Return [x, y] of the center of cell containing provided text 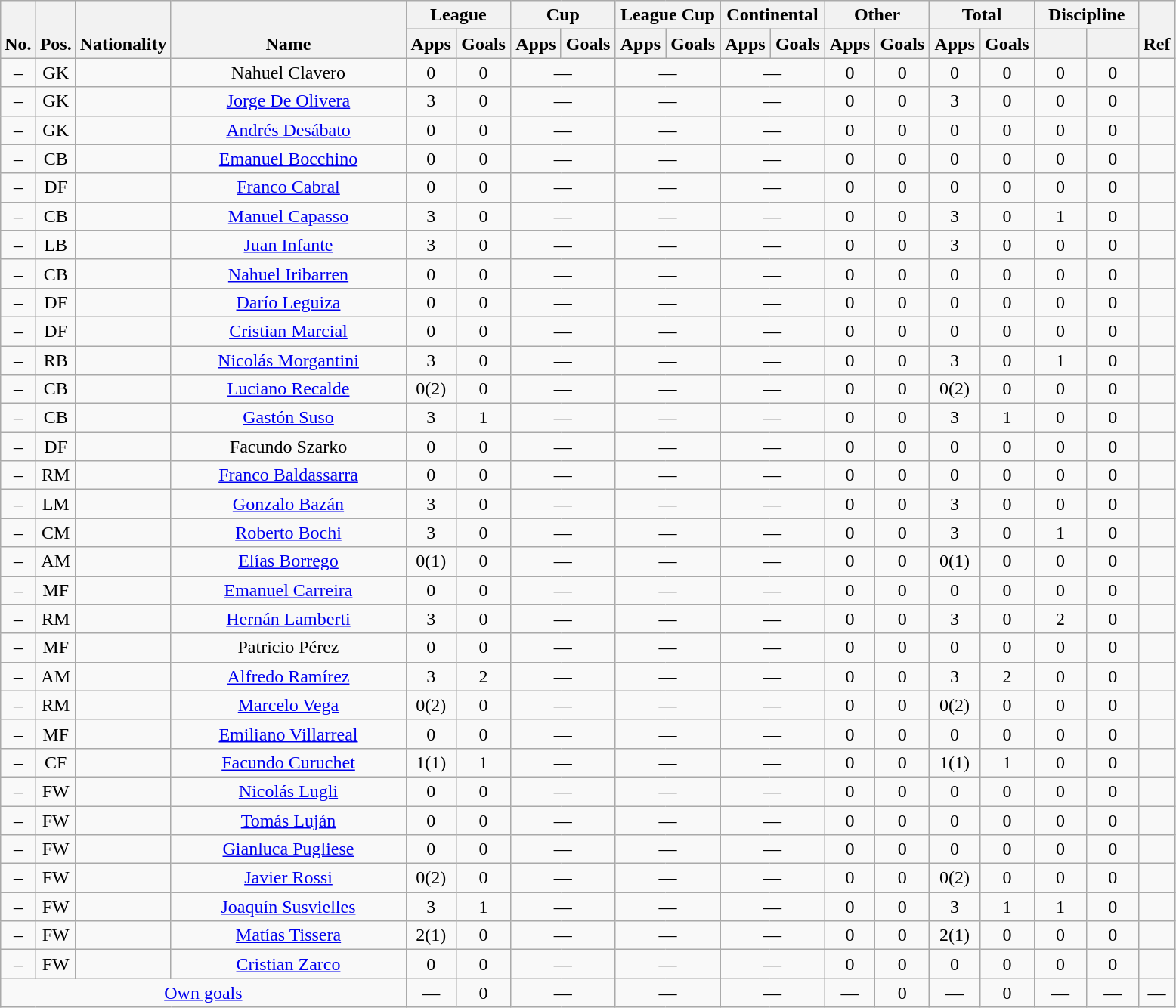
League [458, 15]
Cristian Zarco [289, 964]
Joaquín Susvielles [289, 907]
Discipline [1087, 15]
Nationality [123, 29]
CF [56, 762]
Elías Borrego [289, 561]
Other [877, 15]
Andrés Desábato [289, 130]
Jorge De Olivera [289, 101]
Tomás Luján [289, 820]
Nicolás Lugli [289, 791]
Pos. [56, 29]
Own goals [203, 993]
Cristian Marcial [289, 331]
Marcelo Vega [289, 705]
Nahuel Iribarren [289, 274]
Alfredo Ramírez [289, 676]
Nicolás Morgantini [289, 360]
League Cup [668, 15]
Matías Tissera [289, 935]
LM [56, 504]
Emanuel Carreira [289, 590]
Gonzalo Bazán [289, 504]
Gianluca Pugliese [289, 849]
Hernán Lamberti [289, 619]
Franco Cabral [289, 187]
Manuel Capasso [289, 216]
Facundo Szarko [289, 447]
Gastón Suso [289, 418]
Patricio Pérez [289, 648]
Juan Infante [289, 245]
LB [56, 245]
Cup [564, 15]
Franco Baldassarra [289, 475]
Roberto Bochi [289, 533]
RB [56, 360]
Ref [1156, 29]
Continental [772, 15]
Javier Rossi [289, 878]
Darío Leguiza [289, 302]
No. [18, 29]
Emiliano Villarreal [289, 734]
Luciano Recalde [289, 389]
CM [56, 533]
Nahuel Clavero [289, 73]
Emanuel Bocchino [289, 159]
Name [289, 29]
Facundo Curuchet [289, 762]
Total [983, 15]
